Output the [X, Y] coordinate of the center of the cell containing the given text.  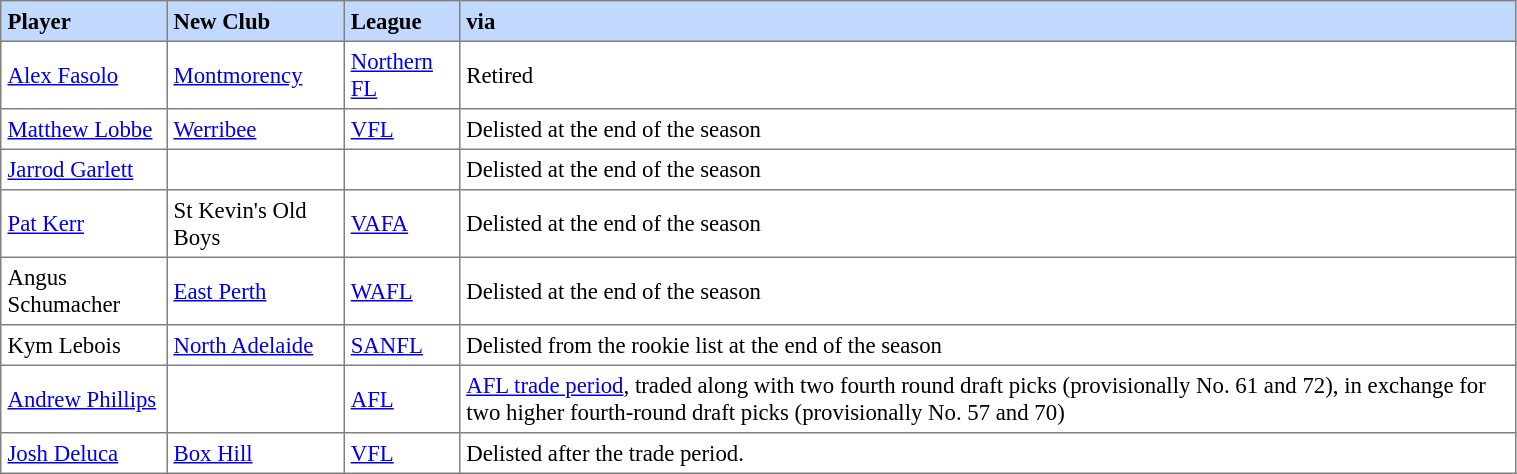
New Club [256, 21]
Northern FL [402, 75]
Jarrod Garlett [84, 169]
East Perth [256, 291]
Kym Lebois [84, 345]
Werribee [256, 129]
St Kevin's Old Boys [256, 224]
Box Hill [256, 453]
Retired [988, 75]
SANFL [402, 345]
Josh Deluca [84, 453]
via [988, 21]
League [402, 21]
Andrew Phillips [84, 399]
Delisted from the rookie list at the end of the season [988, 345]
WAFL [402, 291]
Player [84, 21]
Pat Kerr [84, 224]
VAFA [402, 224]
Angus Schumacher [84, 291]
North Adelaide [256, 345]
Montmorency [256, 75]
AFL [402, 399]
Delisted after the trade period. [988, 453]
Alex Fasolo [84, 75]
Matthew Lobbe [84, 129]
